For the text-containing cell, return its midpoint in [x, y] coordinate format. 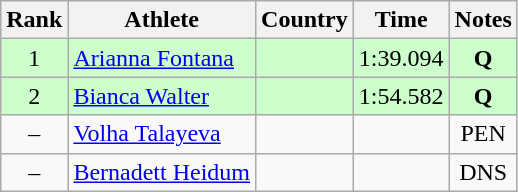
Athlete [162, 20]
Time [401, 20]
2 [34, 96]
Bianca Walter [162, 96]
PEN [483, 134]
1:39.094 [401, 58]
1 [34, 58]
DNS [483, 172]
Country [305, 20]
Bernadett Heidum [162, 172]
Arianna Fontana [162, 58]
1:54.582 [401, 96]
Volha Talayeva [162, 134]
Notes [483, 20]
Rank [34, 20]
